Provide the (X, Y) coordinate of the cell's center where the given text is located.  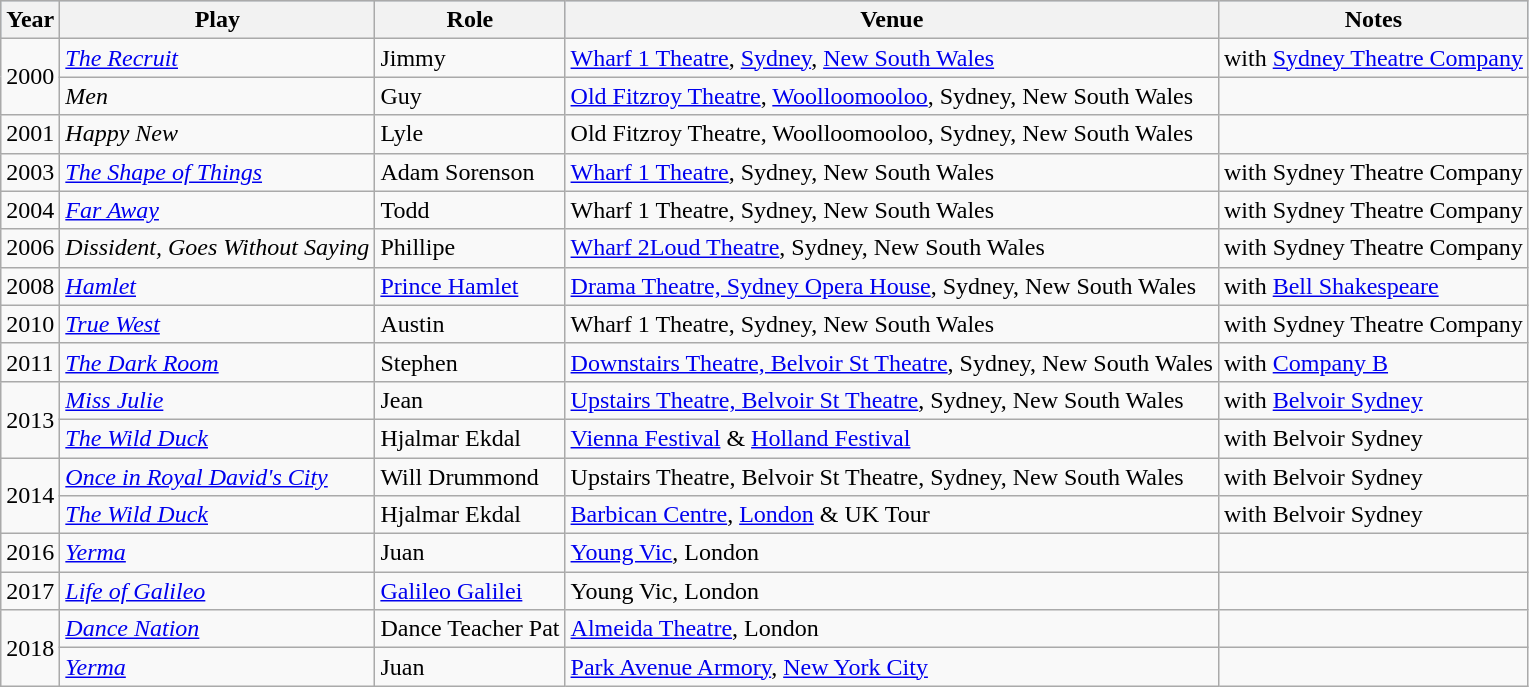
with Company B (1373, 362)
Phillipe (470, 248)
The Dark Room (218, 362)
Prince Hamlet (470, 286)
Austin (470, 324)
Guy (470, 96)
Downstairs Theatre, Belvoir St Theatre, Sydney, New South Wales (892, 362)
Lyle (470, 134)
Park Avenue Armory, New York City (892, 667)
2010 (30, 324)
The Recruit (218, 58)
Vienna Festival & Holland Festival (892, 438)
2016 (30, 553)
Venue (892, 20)
Dance Nation (218, 629)
Life of Galileo (218, 591)
True West (218, 324)
Stephen (470, 362)
Drama Theatre, Sydney Opera House, Sydney, New South Wales (892, 286)
Jimmy (470, 58)
Miss Julie (218, 400)
Will Drummond (470, 477)
2018 (30, 648)
Barbican Centre, London & UK Tour (892, 515)
2004 (30, 210)
Far Away (218, 210)
Play (218, 20)
2017 (30, 591)
2011 (30, 362)
Hamlet (218, 286)
Galileo Galilei (470, 591)
Jean (470, 400)
Almeida Theatre, London (892, 629)
Notes (1373, 20)
Dissident, Goes Without Saying (218, 248)
Dance Teacher Pat (470, 629)
Men (218, 96)
Happy New (218, 134)
2003 (30, 172)
The Shape of Things (218, 172)
Todd (470, 210)
Role (470, 20)
with Bell Shakespeare (1373, 286)
2008 (30, 286)
Wharf 2Loud Theatre, Sydney, New South Wales (892, 248)
Adam Sorenson (470, 172)
2013 (30, 419)
Once in Royal David's City (218, 477)
2006 (30, 248)
2000 (30, 77)
Year (30, 20)
2001 (30, 134)
2014 (30, 496)
